Find where the given text appears and provide that cell's center as [X, Y] coordinate. 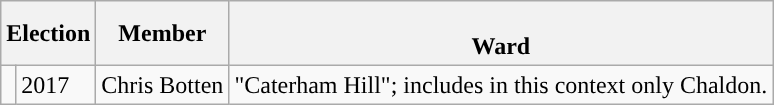
Chris Botten [162, 85]
2017 [56, 85]
"Caterham Hill"; includes in this context only Chaldon. [501, 85]
Election [48, 34]
Member [162, 34]
Ward [501, 34]
